Capture the cell that displays the provided text and extract its [X, Y] central coordinate. 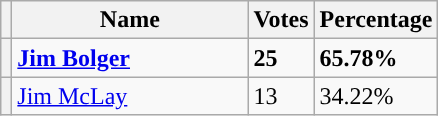
25 [281, 58]
Percentage [376, 20]
Jim Bolger [130, 58]
Jim McLay [130, 96]
65.78% [376, 58]
Votes [281, 20]
Name [130, 20]
34.22% [376, 96]
13 [281, 96]
